Return the (x, y) coordinate for the center point of the cell that contains the specified text.  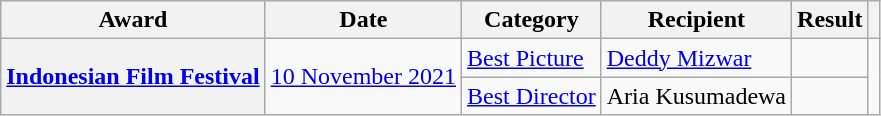
Date (363, 20)
Best Picture (532, 58)
Best Director (532, 96)
Deddy Mizwar (696, 58)
Result (830, 20)
Indonesian Film Festival (133, 77)
Category (532, 20)
Aria Kusumadewa (696, 96)
10 November 2021 (363, 77)
Recipient (696, 20)
Award (133, 20)
